Find where the given text appears and provide that cell's center as [X, Y] coordinate. 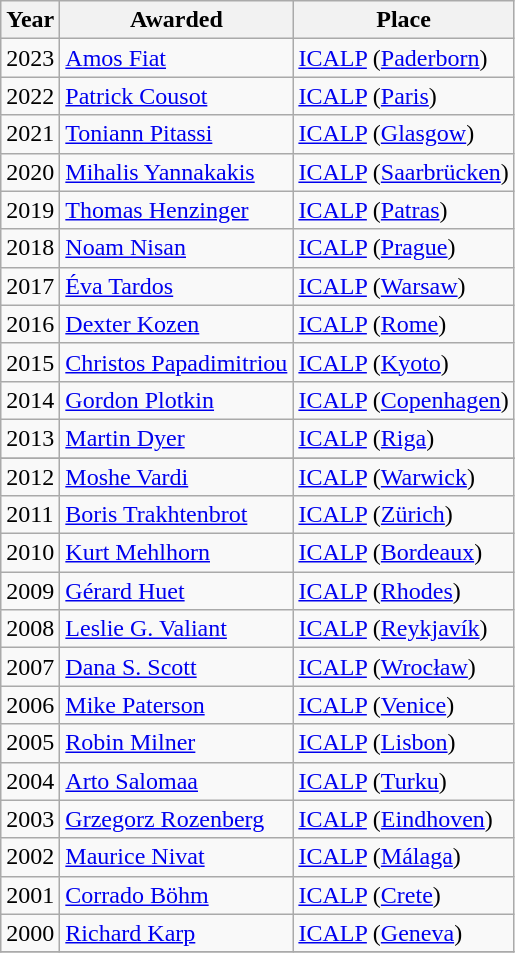
ICALP (Saarbrücken) [404, 172]
2019 [30, 210]
Dexter Kozen [176, 324]
2018 [30, 248]
ICALP (Paris) [404, 96]
ICALP (Eindhoven) [404, 819]
Gordon Plotkin [176, 400]
2017 [30, 286]
Robin Milner [176, 743]
Mike Paterson [176, 705]
Leslie G. Valiant [176, 629]
Patrick Cousot [176, 96]
2007 [30, 667]
2004 [30, 781]
Mihalis Yannakakis [176, 172]
2012 [30, 477]
Corrado Böhm [176, 895]
ICALP (Crete) [404, 895]
2003 [30, 819]
ICALP (Paderborn) [404, 58]
Martin Dyer [176, 438]
Thomas Henzinger [176, 210]
Kurt Mehlhorn [176, 553]
Noam Nisan [176, 248]
ICALP (Wrocław) [404, 667]
Maurice Nivat [176, 857]
2000 [30, 933]
ICALP (Rhodes) [404, 591]
ICALP (Málaga) [404, 857]
Awarded [176, 20]
ICALP (Reykjavík) [404, 629]
2008 [30, 629]
ICALP (Warwick) [404, 477]
2021 [30, 134]
Year [30, 20]
Toniann Pitassi [176, 134]
Moshe Vardi [176, 477]
ICALP (Copenhagen) [404, 400]
ICALP (Warsaw) [404, 286]
2002 [30, 857]
Gérard Huet [176, 591]
2023 [30, 58]
ICALP (Lisbon) [404, 743]
ICALP (Glasgow) [404, 134]
ICALP (Venice) [404, 705]
2006 [30, 705]
Boris Trakhtenbrot [176, 515]
2020 [30, 172]
Éva Tardos [176, 286]
Christos Papadimitriou [176, 362]
Place [404, 20]
ICALP (Riga) [404, 438]
2009 [30, 591]
Amos Fiat [176, 58]
ICALP (Patras) [404, 210]
ICALP (Kyoto) [404, 362]
ICALP (Turku) [404, 781]
2001 [30, 895]
2013 [30, 438]
ICALP (Bordeaux) [404, 553]
Arto Salomaa [176, 781]
ICALP (Rome) [404, 324]
ICALP (Zürich) [404, 515]
2005 [30, 743]
2011 [30, 515]
2010 [30, 553]
2022 [30, 96]
2014 [30, 400]
ICALP (Prague) [404, 248]
ICALP (Geneva) [404, 933]
Dana S. Scott [176, 667]
Grzegorz Rozenberg [176, 819]
2016 [30, 324]
2015 [30, 362]
Richard Karp [176, 933]
